For the text-containing cell, return its midpoint in (x, y) coordinate format. 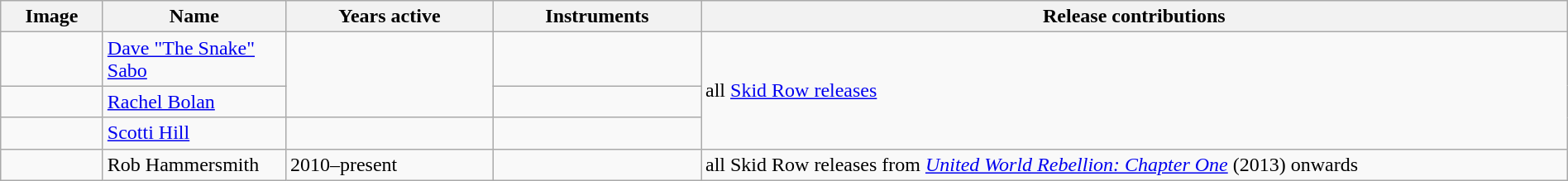
2010–present (389, 164)
Release contributions (1135, 17)
all Skid Row releases from United World Rebellion: Chapter One (2013) onwards (1135, 164)
all Skid Row releases (1135, 91)
Instruments (597, 17)
Years active (389, 17)
Image (52, 17)
Scotti Hill (194, 133)
Rachel Bolan (194, 102)
Name (194, 17)
Rob Hammersmith (194, 164)
Dave "The Snake" Sabo (194, 60)
